Provide the (X, Y) coordinate of the cell's center where the given text is located.  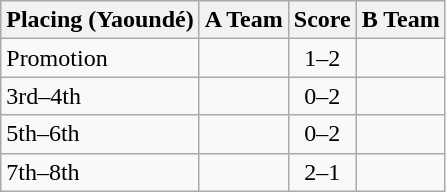
Promotion (100, 58)
1–2 (322, 58)
Score (322, 20)
3rd–4th (100, 96)
B Team (400, 20)
7th–8th (100, 172)
2–1 (322, 172)
5th–6th (100, 134)
A Team (244, 20)
Placing (Yaoundé) (100, 20)
